Pinpoint the cell where the given text exists, returning its [X, Y] midpoint coordinate. 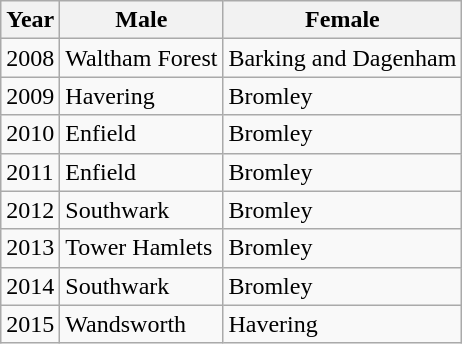
2008 [30, 58]
2014 [30, 286]
Wandsworth [142, 324]
2010 [30, 134]
Waltham Forest [142, 58]
2009 [30, 96]
Male [142, 20]
Tower Hamlets [142, 248]
2012 [30, 210]
Barking and Dagenham [342, 58]
2011 [30, 172]
2015 [30, 324]
Year [30, 20]
Female [342, 20]
2013 [30, 248]
